Capture the cell that displays the provided text and extract its [x, y] central coordinate. 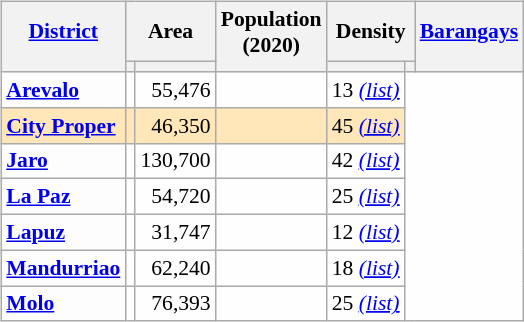
31,747 [175, 232]
13 (list) [366, 90]
Jaro [63, 161]
Area [170, 31]
62,240 [175, 268]
45 (list) [366, 125]
Arevalo [63, 90]
130,700 [175, 161]
46,350 [175, 125]
City Proper [63, 125]
Barangays [469, 31]
18 (list) [366, 268]
Density [371, 31]
54,720 [175, 197]
Mandurriao [63, 268]
Population(2020) [272, 31]
District [63, 31]
76,393 [175, 304]
55,476 [175, 90]
Lapuz [63, 232]
42 (list) [366, 161]
La Paz [63, 197]
12 (list) [366, 232]
Molo [63, 304]
